Determine the (X, Y) coordinate at the center of the cell enclosing the given text.  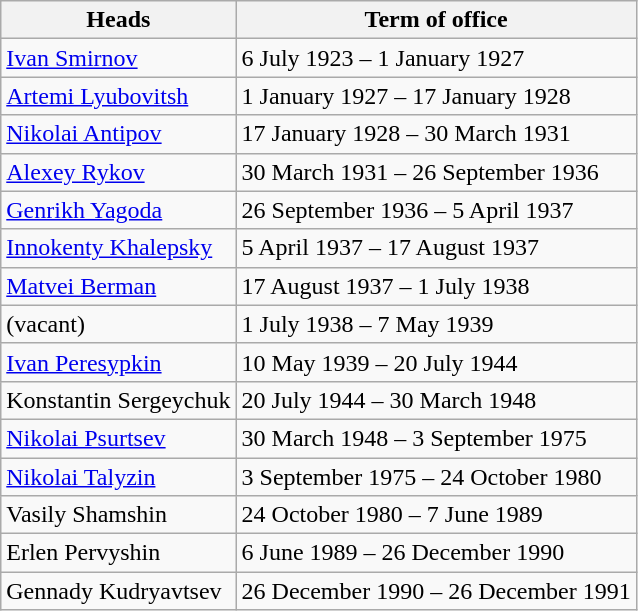
20 July 1944 – 30 March 1948 (436, 400)
6 July 1923 – 1 January 1927 (436, 58)
24 October 1980 – 7 June 1989 (436, 515)
Matvei Berman (118, 286)
Artemi Lyubovitsh (118, 96)
Nikolai Talyzin (118, 477)
3 September 1975 – 24 October 1980 (436, 477)
(vacant) (118, 324)
Gennady Kudryavtsev (118, 591)
Erlen Pervyshin (118, 553)
1 July 1938 – 7 May 1939 (436, 324)
Genrikh Yagoda (118, 210)
Ivan Peresypkin (118, 362)
17 August 1937 – 1 July 1938 (436, 286)
1 January 1927 – 17 January 1928 (436, 96)
26 December 1990 – 26 December 1991 (436, 591)
17 January 1928 – 30 March 1931 (436, 134)
30 March 1931 – 26 September 1936 (436, 172)
Konstantin Sergeychuk (118, 400)
30 March 1948 – 3 September 1975 (436, 438)
Nikolai Psurtsev (118, 438)
Vasily Shamshin (118, 515)
26 September 1936 – 5 April 1937 (436, 210)
5 April 1937 – 17 August 1937 (436, 248)
Nikolai Antipov (118, 134)
Heads (118, 20)
Alexey Rykov (118, 172)
Innokenty Khalepsky (118, 248)
Term of office (436, 20)
10 May 1939 – 20 July 1944 (436, 362)
Ivan Smirnov (118, 58)
6 June 1989 – 26 December 1990 (436, 553)
